Output the [x, y] coordinate of the center of the cell containing the given text.  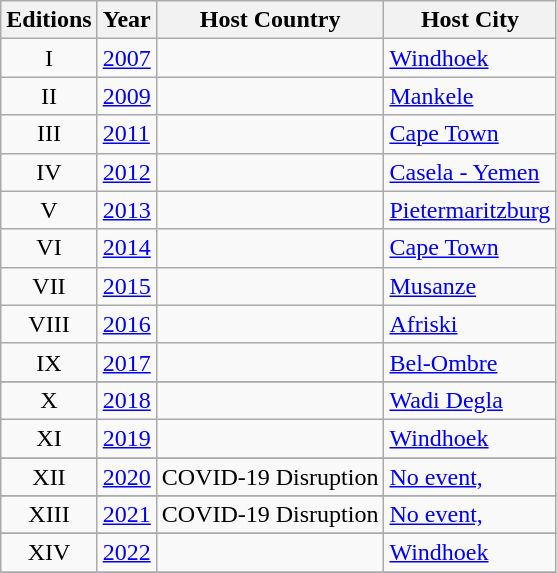
2012 [126, 172]
IV [49, 172]
VI [49, 248]
2007 [126, 58]
XI [49, 438]
2009 [126, 96]
2019 [126, 438]
2016 [126, 324]
X [49, 400]
2022 [126, 553]
VII [49, 286]
2018 [126, 400]
VIII [49, 324]
2017 [126, 362]
Casela - Yemen [470, 172]
Bel-Ombre [470, 362]
IX [49, 362]
2020 [126, 477]
V [49, 210]
2013 [126, 210]
Afriski [470, 324]
Year [126, 20]
II [49, 96]
Wadi Degla [470, 400]
XIV [49, 553]
Pietermaritzburg [470, 210]
2021 [126, 515]
2011 [126, 134]
2014 [126, 248]
2015 [126, 286]
XIII [49, 515]
III [49, 134]
Host Country [270, 20]
Host City [470, 20]
Musanze [470, 286]
Editions [49, 20]
XII [49, 477]
I [49, 58]
Mankele [470, 96]
